Detect which cell encompasses the target text, then output its [X, Y] center coordinate. 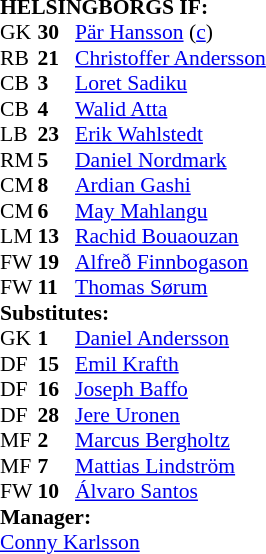
4 [57, 109]
Daniel Andersson [170, 339]
Erik Wahlstedt [170, 135]
Loret Sadiku [170, 83]
Marcus Bergholtz [170, 441]
21 [57, 58]
Álvaro Santos [170, 491]
1 [57, 339]
13 [57, 237]
2 [57, 441]
5 [57, 160]
8 [57, 185]
23 [57, 135]
Thomas Sørum [170, 287]
LB [19, 135]
LM [19, 237]
May Mahlangu [170, 211]
Ardian Gashi [170, 185]
Manager: [133, 517]
7 [57, 466]
Rachid Bouaouzan [170, 237]
RM [19, 160]
Substitutes: [133, 313]
11 [57, 287]
19 [57, 262]
Pär Hansson (c) [170, 33]
3 [57, 83]
Daniel Nordmark [170, 160]
Alfreð Finnbogason [170, 262]
30 [57, 33]
16 [57, 389]
Walid Atta [170, 109]
Jere Uronen [170, 415]
Mattias Lindström [170, 466]
RB [19, 58]
10 [57, 491]
6 [57, 211]
Emil Krafth [170, 364]
28 [57, 415]
Joseph Baffo [170, 389]
Christoffer Andersson [170, 58]
15 [57, 364]
